From the cell containing the given text, extract its center point as [X, Y] coordinate. 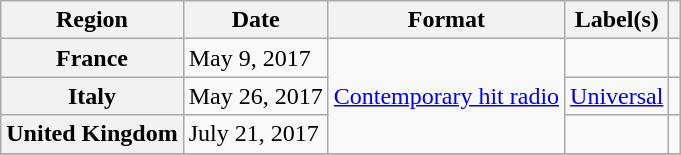
Universal [617, 96]
United Kingdom [92, 134]
Italy [92, 96]
July 21, 2017 [256, 134]
May 26, 2017 [256, 96]
May 9, 2017 [256, 58]
Label(s) [617, 20]
Format [446, 20]
Region [92, 20]
France [92, 58]
Date [256, 20]
Contemporary hit radio [446, 96]
